Return (X, Y) of the center of cell containing provided text 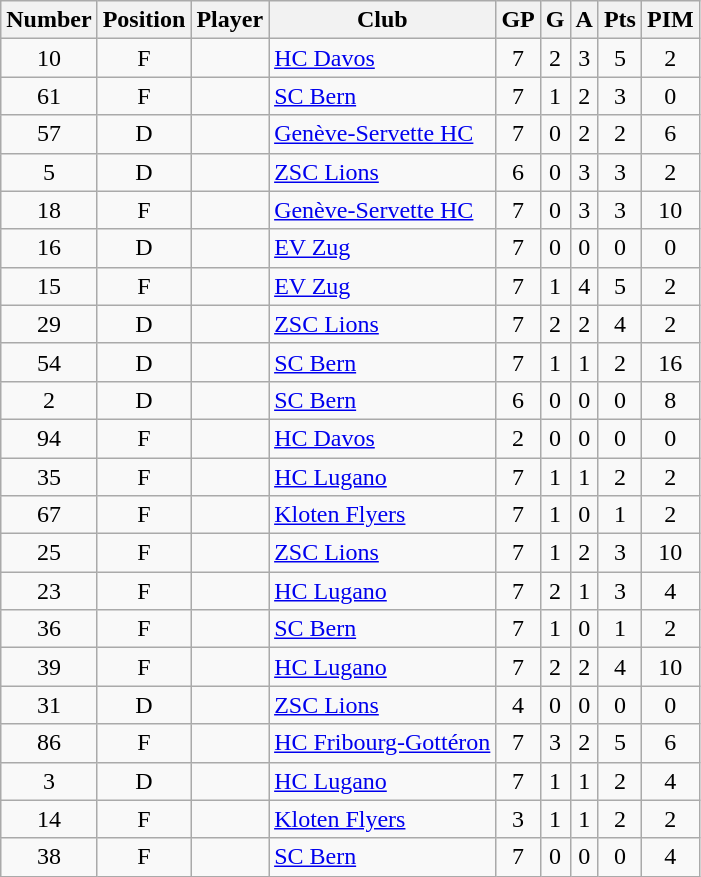
61 (49, 96)
G (555, 20)
36 (49, 629)
86 (49, 743)
31 (49, 705)
8 (670, 400)
35 (49, 477)
Number (49, 20)
57 (49, 134)
25 (49, 553)
A (584, 20)
39 (49, 667)
67 (49, 515)
29 (49, 324)
54 (49, 362)
HC Fribourg-Gottéron (382, 743)
Club (382, 20)
GP (518, 20)
Pts (620, 20)
38 (49, 857)
15 (49, 286)
Position (144, 20)
Player (230, 20)
18 (49, 210)
14 (49, 819)
94 (49, 438)
23 (49, 591)
PIM (670, 20)
